From the cell containing the given text, extract its center point as (X, Y) coordinate. 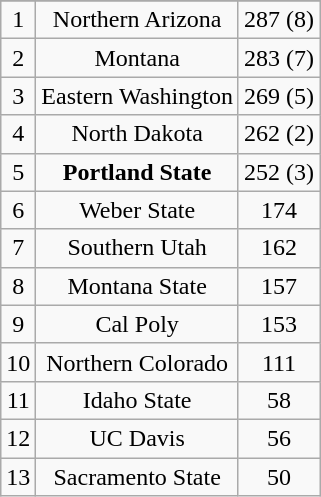
8 (18, 286)
283 (7) (278, 58)
7 (18, 248)
157 (278, 286)
56 (278, 438)
13 (18, 477)
162 (278, 248)
9 (18, 324)
269 (5) (278, 96)
Montana State (138, 286)
3 (18, 96)
5 (18, 172)
111 (278, 362)
6 (18, 210)
Cal Poly (138, 324)
174 (278, 210)
12 (18, 438)
4 (18, 134)
Montana (138, 58)
Weber State (138, 210)
1 (18, 20)
Eastern Washington (138, 96)
Idaho State (138, 400)
Portland State (138, 172)
Sacramento State (138, 477)
Northern Arizona (138, 20)
153 (278, 324)
10 (18, 362)
58 (278, 400)
50 (278, 477)
Northern Colorado (138, 362)
North Dakota (138, 134)
11 (18, 400)
Southern Utah (138, 248)
UC Davis (138, 438)
252 (3) (278, 172)
262 (2) (278, 134)
287 (8) (278, 20)
2 (18, 58)
